Output the [X, Y] coordinate of the center of the cell containing the given text.  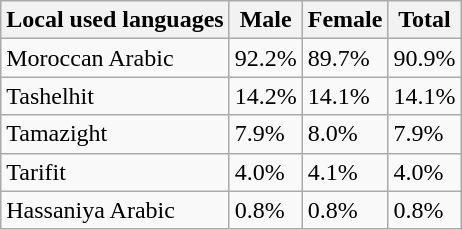
Hassaniya Arabic [115, 210]
Tarifit [115, 172]
Female [345, 20]
90.9% [424, 58]
4.1% [345, 172]
Moroccan Arabic [115, 58]
89.7% [345, 58]
Total [424, 20]
Local used languages [115, 20]
14.2% [266, 96]
92.2% [266, 58]
8.0% [345, 134]
Male [266, 20]
Tamazight [115, 134]
Tashelhit [115, 96]
